Locate the cell with the specified text and output its [x, y] center coordinate. 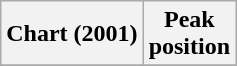
Peakposition [189, 34]
Chart (2001) [72, 34]
